Scan for the cell matching the given text and deliver its (X, Y) coordinate at center. 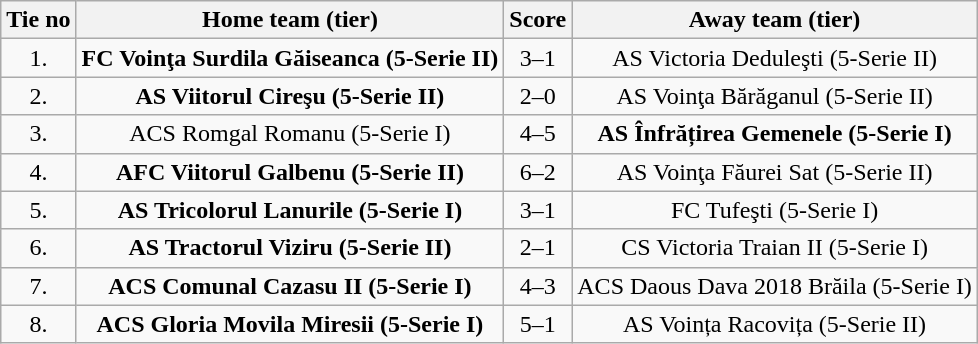
AS Înfrățirea Gemenele (5-Serie I) (775, 134)
Home team (tier) (290, 20)
AS Voinţa Bărăganul (5-Serie II) (775, 96)
ACS Gloria Movila Miresii (5-Serie I) (290, 324)
AS Voinţa Făurei Sat (5-Serie II) (775, 172)
4–5 (538, 134)
5. (38, 210)
5–1 (538, 324)
AS Tractorul Viziru (5-Serie II) (290, 248)
Tie no (38, 20)
6. (38, 248)
AS Voința Racovița (5-Serie II) (775, 324)
4–3 (538, 286)
2. (38, 96)
4. (38, 172)
7. (38, 286)
AS Tricolorul Lanurile (5-Serie I) (290, 210)
ACS Romgal Romanu (5-Serie I) (290, 134)
Score (538, 20)
3. (38, 134)
FC Voinţa Surdila Găiseanca (5-Serie II) (290, 58)
ACS Comunal Cazasu II (5-Serie I) (290, 286)
AFC Viitorul Galbenu (5-Serie II) (290, 172)
AS Viitorul Cireşu (5-Serie II) (290, 96)
Away team (tier) (775, 20)
2–0 (538, 96)
2–1 (538, 248)
CS Victoria Traian II (5-Serie I) (775, 248)
6–2 (538, 172)
1. (38, 58)
8. (38, 324)
AS Victoria Deduleşti (5-Serie II) (775, 58)
FC Tufeşti (5-Serie I) (775, 210)
ACS Daous Dava 2018 Brăila (5-Serie I) (775, 286)
